Locate the cell with the specified text and output its [X, Y] center coordinate. 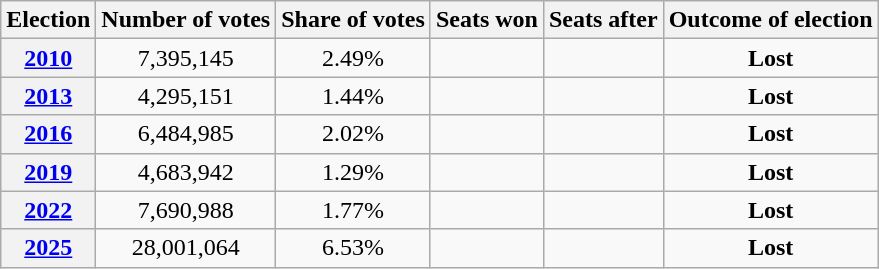
7,690,988 [186, 210]
6.53% [354, 248]
28,001,064 [186, 248]
Outcome of election [770, 20]
2022 [48, 210]
2013 [48, 96]
Share of votes [354, 20]
1.44% [354, 96]
1.29% [354, 172]
4,683,942 [186, 172]
4,295,151 [186, 96]
2.02% [354, 134]
Seats won [486, 20]
2019 [48, 172]
2016 [48, 134]
2.49% [354, 58]
2010 [48, 58]
Seats after [603, 20]
6,484,985 [186, 134]
Number of votes [186, 20]
1.77% [354, 210]
2025 [48, 248]
7,395,145 [186, 58]
Election [48, 20]
